Provide the [X, Y] coordinate of the cell's center where the given text is located.  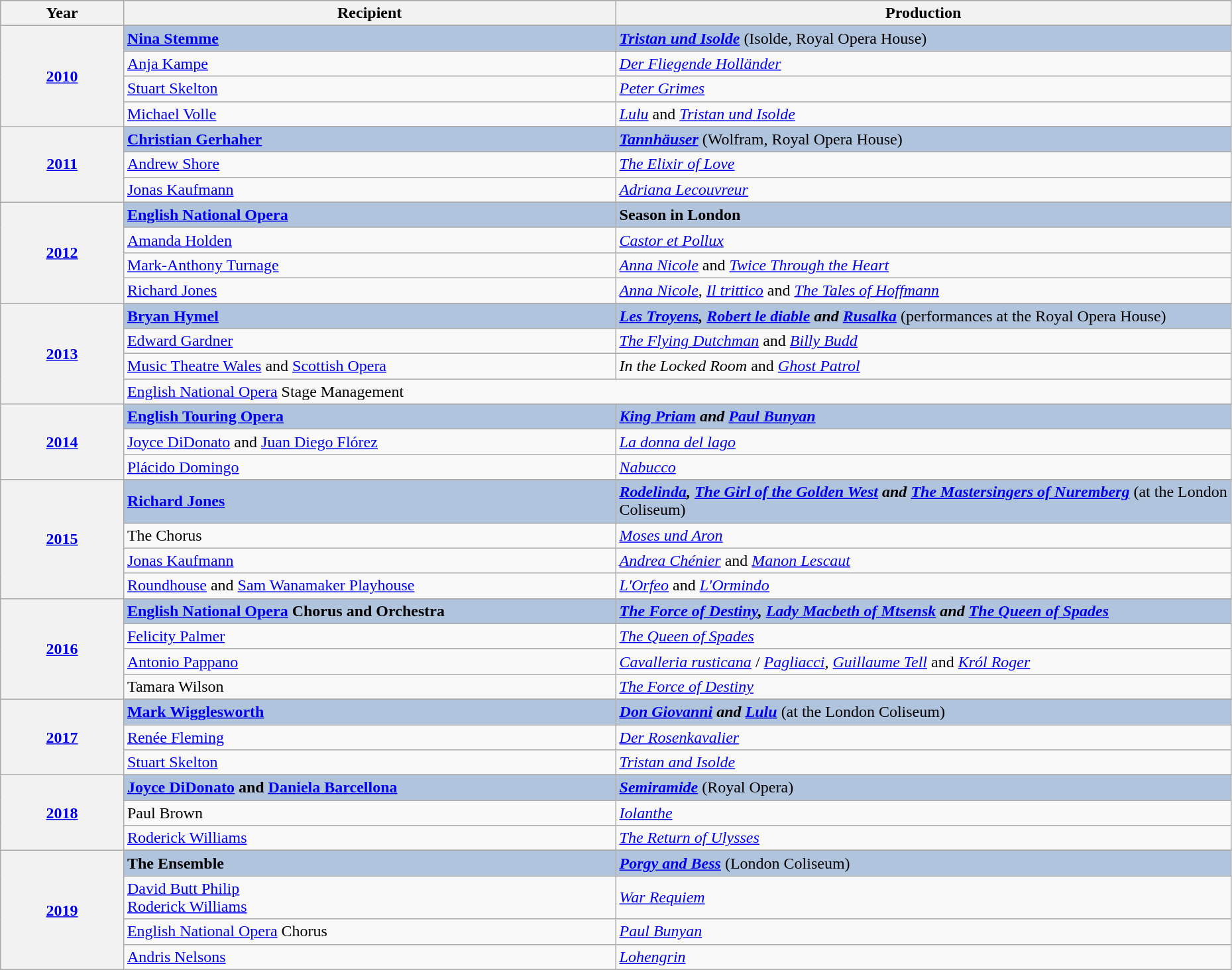
Cavalleria rusticana / Pagliacci, Guillaume Tell and Król Roger [923, 661]
Plácido Domingo [370, 467]
Edward Gardner [370, 341]
Nabucco [923, 467]
2017 [62, 737]
Music Theatre Wales and Scottish Opera [370, 366]
Michael Volle [370, 114]
English Touring Opera [370, 417]
Roundhouse and Sam Wanamaker Playhouse [370, 586]
Rodelinda, The Girl of the Golden West and The Mastersingers of Nuremberg (at the London Coliseum) [923, 501]
The Flying Dutchman and Billy Budd [923, 341]
2014 [62, 442]
Christian Gerhaher [370, 139]
Andrea Chénier and Manon Lescaut [923, 561]
Year [62, 13]
Antonio Pappano [370, 661]
The Queen of Spades [923, 636]
Lulu and Tristan und Isolde [923, 114]
Andris Nelsons [370, 957]
La donna del lago [923, 442]
Der Fliegende Holländer [923, 64]
Semiramide (Royal Opera) [923, 788]
Bryan Hymel [370, 316]
Tannhäuser (Wolfram, Royal Opera House) [923, 139]
Don Giovanni and Lulu (at the London Coliseum) [923, 712]
Production [923, 13]
2010 [62, 76]
English National Opera Chorus and Orchestra [370, 611]
2013 [62, 354]
Porgy and Bess (London Coliseum) [923, 863]
Moses und Aron [923, 535]
Mark Wigglesworth [370, 712]
Recipient [370, 13]
Tristan und Isolde (Isolde, Royal Opera House) [923, 38]
L'Orfeo and L'Ormindo [923, 586]
English National Opera [370, 215]
2016 [62, 649]
2018 [62, 813]
Season in London [923, 215]
Iolanthe [923, 813]
Der Rosenkavalier [923, 737]
The Chorus [370, 535]
The Return of Ulysses [923, 838]
Mark-Anthony Turnage [370, 265]
The Force of Destiny, Lady Macbeth of Mtsensk and The Queen of Spades [923, 611]
Amanda Holden [370, 240]
Anja Kampe [370, 64]
Roderick Williams [370, 838]
Tristan and Isolde [923, 763]
Anna Nicole and Twice Through the Heart [923, 265]
Andrew Shore [370, 164]
Joyce DiDonato and Juan Diego Flórez [370, 442]
English National Opera Stage Management [677, 392]
2019 [62, 910]
Tamara Wilson [370, 686]
Joyce DiDonato and Daniela Barcellona [370, 788]
Paul Bunyan [923, 932]
The Elixir of Love [923, 164]
The Force of Destiny [923, 686]
2015 [62, 539]
The Ensemble [370, 863]
Felicity Palmer [370, 636]
In the Locked Room and Ghost Patrol [923, 366]
Les Troyens, Robert le diable and Rusalka (performances at the Royal Opera House) [923, 316]
Paul Brown [370, 813]
War Requiem [923, 897]
Adriana Lecouvreur [923, 189]
English National Opera Chorus [370, 932]
Lohengrin [923, 957]
Peter Grimes [923, 89]
David Butt PhilipRoderick Williams [370, 897]
2012 [62, 252]
Nina Stemme [370, 38]
Renée Fleming [370, 737]
2011 [62, 164]
Castor et Pollux [923, 240]
King Priam and Paul Bunyan [923, 417]
Anna Nicole, Il trittico and The Tales of Hoffmann [923, 290]
